Locate the cell with the specified text and output its (x, y) center coordinate. 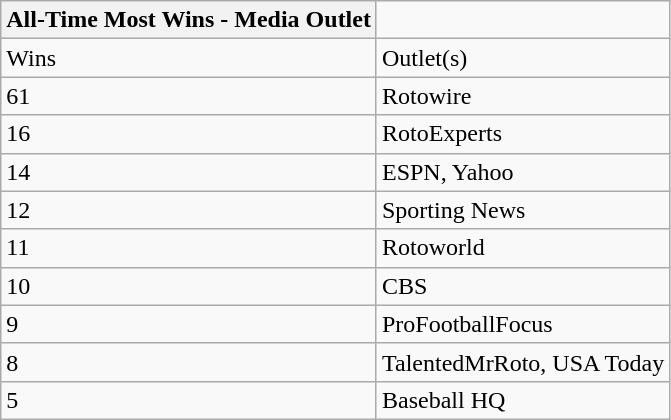
16 (189, 134)
61 (189, 96)
All-Time Most Wins - Media Outlet (189, 20)
ProFootballFocus (522, 324)
Wins (189, 58)
Baseball HQ (522, 400)
Sporting News (522, 210)
Outlet(s) (522, 58)
12 (189, 210)
11 (189, 248)
Rotoworld (522, 248)
RotoExperts (522, 134)
TalentedMrRoto, USA Today (522, 362)
CBS (522, 286)
5 (189, 400)
ESPN, Yahoo (522, 172)
Rotowire (522, 96)
10 (189, 286)
8 (189, 362)
14 (189, 172)
9 (189, 324)
